Locate the cell with the specified text and output its [x, y] center coordinate. 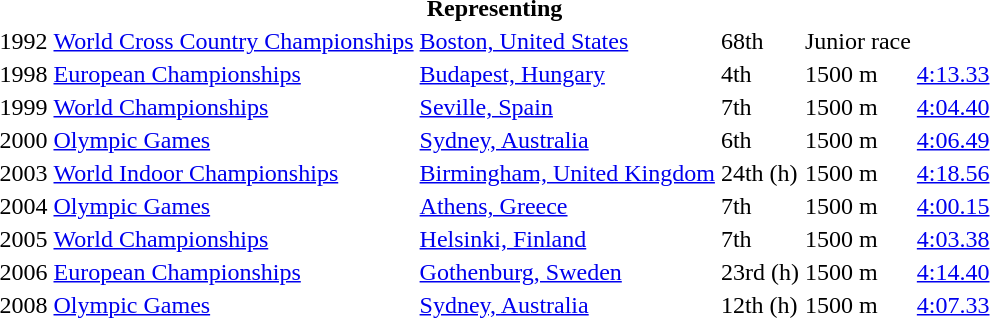
68th [760, 41]
Birmingham, United Kingdom [567, 173]
4th [760, 74]
World Cross Country Championships [234, 41]
Boston, United States [567, 41]
Athens, Greece [567, 206]
Junior race [858, 41]
Helsinki, Finland [567, 239]
Seville, Spain [567, 107]
Sydney, Australia [567, 140]
Gothenburg, Sweden [567, 272]
Budapest, Hungary [567, 74]
World Indoor Championships [234, 173]
6th [760, 140]
23rd (h) [760, 272]
24th (h) [760, 173]
